Extract the [X, Y] coordinate from the center of the cell holding the provided text.  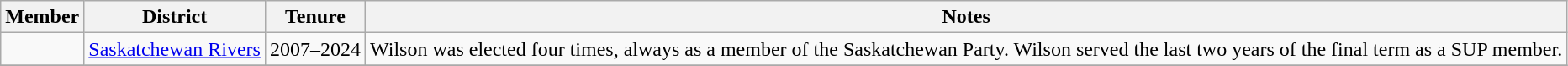
Tenure [314, 17]
2007–2024 [314, 49]
Member [42, 17]
Notes [967, 17]
Wilson was elected four times, always as a member of the Saskatchewan Party. Wilson served the last two years of the final term as a SUP member. [967, 49]
District [175, 17]
Saskatchewan Rivers [175, 49]
